From the cell containing the given text, extract its center point as [x, y] coordinate. 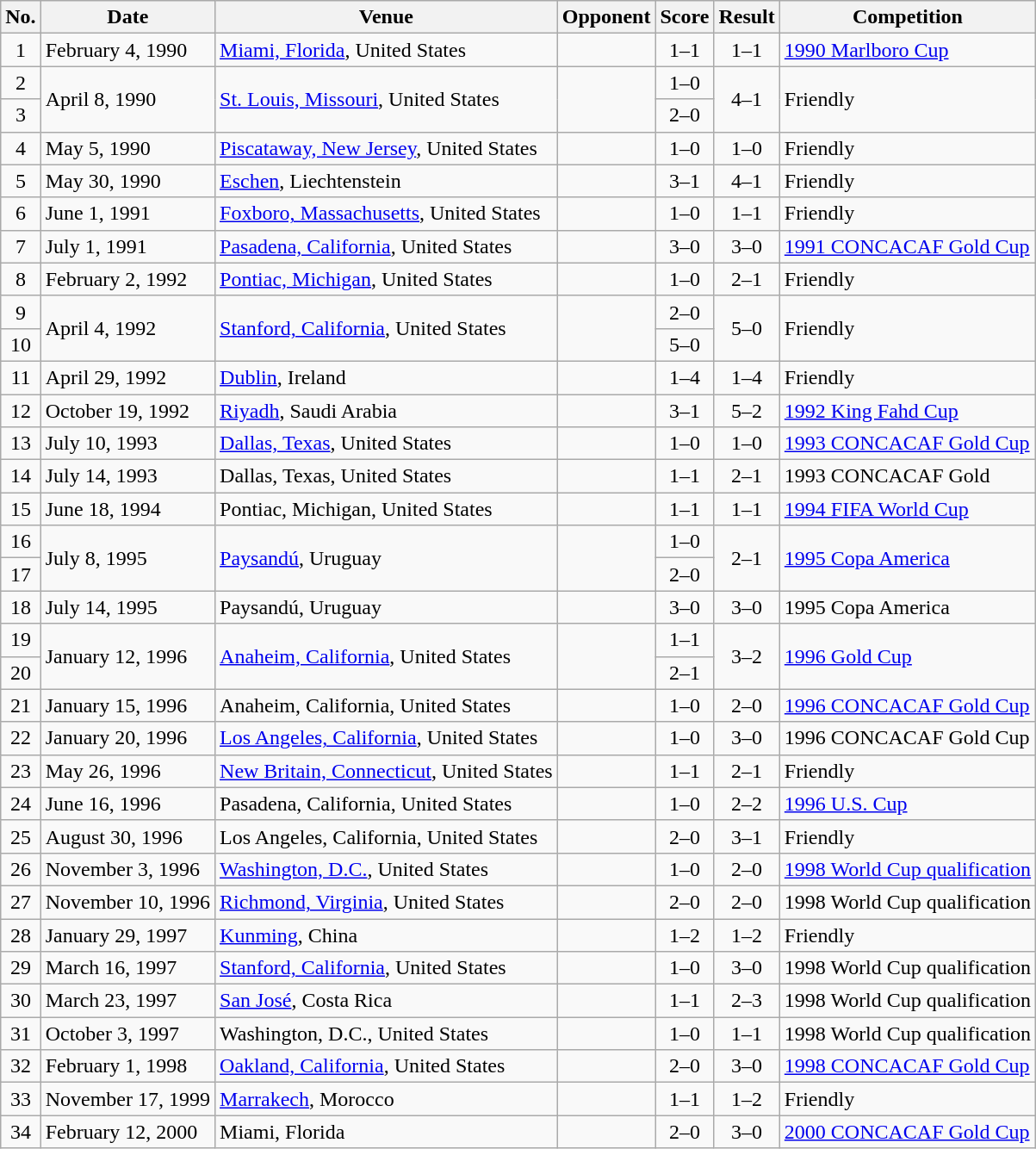
Competition [908, 17]
26 [21, 869]
Piscataway, New Jersey, United States [387, 148]
10 [21, 345]
Miami, Florida, United States [387, 50]
July 8, 1995 [127, 558]
23 [21, 771]
August 30, 1996 [127, 836]
November 10, 1996 [127, 902]
25 [21, 836]
New Britain, Connecticut, United States [387, 771]
Richmond, Virginia, United States [387, 902]
Oakland, California, United States [387, 1066]
January 12, 1996 [127, 656]
Score [685, 17]
June 16, 1996 [127, 804]
November 3, 1996 [127, 869]
5 [21, 181]
St. Louis, Missouri, United States [387, 99]
20 [21, 673]
31 [21, 1034]
2–3 [747, 1001]
21 [21, 705]
October 19, 1992 [127, 411]
June 1, 1991 [127, 214]
Marrakech, Morocco [387, 1099]
February 4, 1990 [127, 50]
34 [21, 1132]
1996 U.S. Cup [908, 804]
Kunming, China [387, 935]
33 [21, 1099]
3 [21, 115]
April 29, 1992 [127, 377]
February 12, 2000 [127, 1132]
18 [21, 607]
1992 King Fahd Cup [908, 411]
1996 Gold Cup [908, 656]
19 [21, 640]
March 23, 1997 [127, 1001]
May 5, 1990 [127, 148]
5–2 [747, 411]
November 17, 1999 [127, 1099]
February 2, 1992 [127, 279]
6 [21, 214]
27 [21, 902]
January 15, 1996 [127, 705]
3–2 [747, 656]
April 4, 1992 [127, 328]
8 [21, 279]
July 14, 1993 [127, 476]
1998 CONCACAF Gold Cup [908, 1066]
22 [21, 738]
April 8, 1990 [127, 99]
Foxboro, Massachusetts, United States [387, 214]
1994 FIFA World Cup [908, 509]
February 1, 1998 [127, 1066]
1993 CONCACAF Gold Cup [908, 444]
30 [21, 1001]
July 1, 1991 [127, 246]
14 [21, 476]
Venue [387, 17]
June 18, 1994 [127, 509]
13 [21, 444]
Opponent [606, 17]
11 [21, 377]
July 10, 1993 [127, 444]
2 [21, 83]
Dublin, Ireland [387, 377]
1993 CONCACAF Gold [908, 476]
October 3, 1997 [127, 1034]
9 [21, 312]
28 [21, 935]
Result [747, 17]
2000 CONCACAF Gold Cup [908, 1132]
July 14, 1995 [127, 607]
2–2 [747, 804]
Miami, Florida [387, 1132]
March 16, 1997 [127, 968]
17 [21, 574]
1990 Marlboro Cup [908, 50]
San José, Costa Rica [387, 1001]
24 [21, 804]
32 [21, 1066]
Riyadh, Saudi Arabia [387, 411]
29 [21, 968]
7 [21, 246]
January 20, 1996 [127, 738]
No. [21, 17]
1991 CONCACAF Gold Cup [908, 246]
15 [21, 509]
16 [21, 542]
1 [21, 50]
12 [21, 411]
4 [21, 148]
Date [127, 17]
May 30, 1990 [127, 181]
May 26, 1996 [127, 771]
January 29, 1997 [127, 935]
Eschen, Liechtenstein [387, 181]
